Detect which cell encompasses the target text, then output its (x, y) center coordinate. 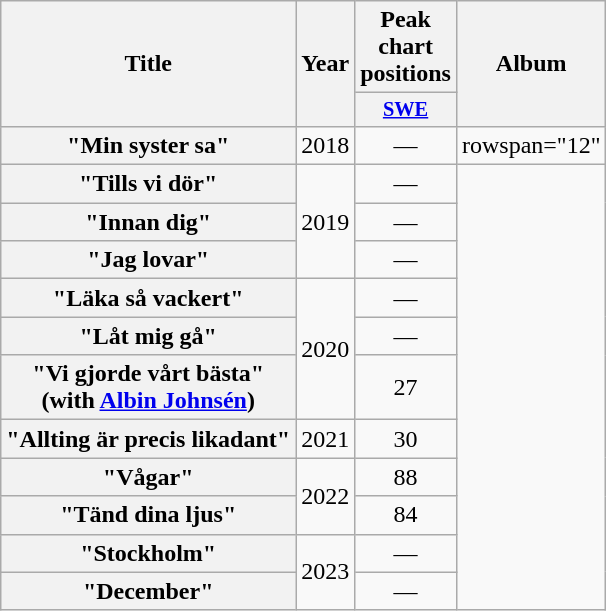
88 (406, 477)
Album (531, 64)
2019 (326, 222)
27 (406, 388)
"Min syster sa" (148, 145)
"Jag lovar" (148, 260)
"Stockholm" (148, 553)
"Innan dig" (148, 222)
84 (406, 515)
Peak chart positions (406, 47)
"Allting är precis likadant" (148, 439)
"December" (148, 591)
"Tänd dina ljus" (148, 515)
"Tills vi dör" (148, 184)
Year (326, 64)
Title (148, 64)
"Vi gjorde vårt bästa"(with Albin Johnsén) (148, 388)
2018 (326, 145)
SWE (406, 110)
rowspan="12" (531, 145)
"Läka så vackert" (148, 298)
2021 (326, 439)
30 (406, 439)
"Vågar" (148, 477)
2020 (326, 350)
"Låt mig gå" (148, 336)
2023 (326, 572)
2022 (326, 496)
